Provide the (X, Y) coordinate of the cell's center where the given text is located.  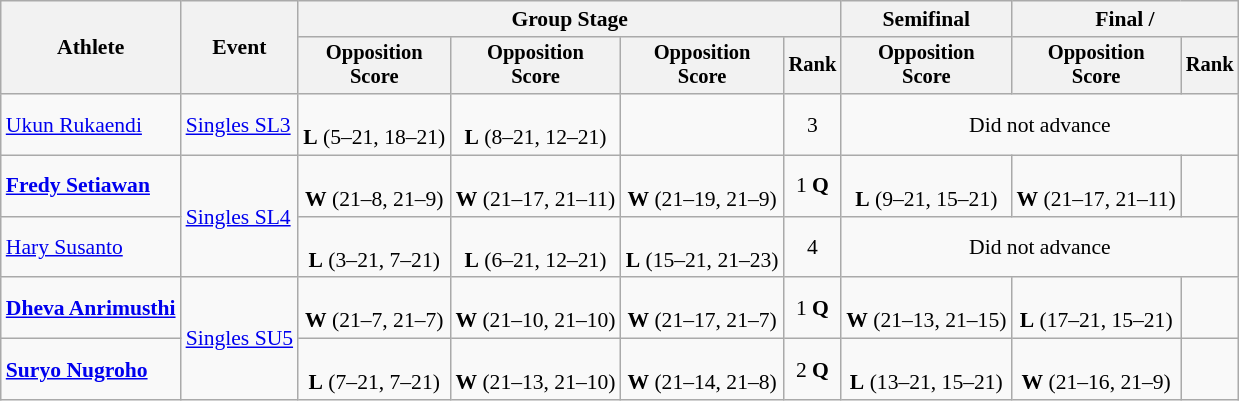
W (21–16, 21–9) (1096, 370)
W (21–19, 21–9) (702, 186)
Final / (1124, 19)
Singles SL3 (240, 124)
Athlete (91, 48)
L (17–21, 15–21) (1096, 308)
Event (240, 48)
L (8–21, 12–21) (535, 124)
Fredy Setiawan (91, 186)
L (13–21, 15–21) (926, 370)
W (21–14, 21–8) (702, 370)
W (21–17, 21–7) (702, 308)
L (5–21, 18–21) (374, 124)
Dheva Anrimusthi (91, 308)
W (21–13, 21–10) (535, 370)
2 Q (813, 370)
W (21–10, 21–10) (535, 308)
Ukun Rukaendi (91, 124)
Singles SL4 (240, 217)
Hary Susanto (91, 248)
L (6–21, 12–21) (535, 248)
3 (813, 124)
Group Stage (570, 19)
W (21–13, 21–15) (926, 308)
W (21–8, 21–9) (374, 186)
Semifinal (926, 19)
4 (813, 248)
L (3–21, 7–21) (374, 248)
L (15–21, 21–23) (702, 248)
W (21–7, 21–7) (374, 308)
Suryo Nugroho (91, 370)
Singles SU5 (240, 339)
L (9–21, 15–21) (926, 186)
L (7–21, 7–21) (374, 370)
